Locate the cell with the specified text and output its (X, Y) center coordinate. 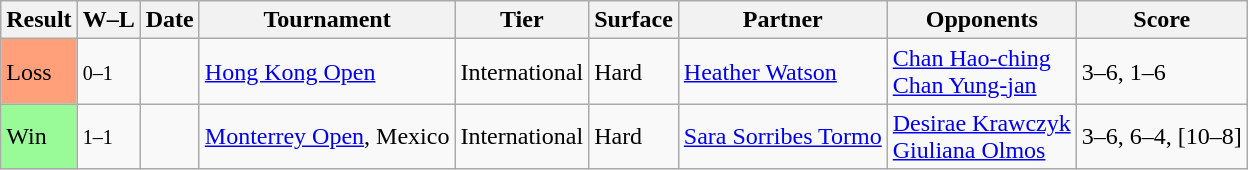
Heather Watson (782, 72)
1–1 (108, 136)
Date (170, 20)
Score (1162, 20)
0–1 (108, 72)
Result (39, 20)
Sara Sorribes Tormo (782, 136)
Opponents (982, 20)
Partner (782, 20)
Tournament (327, 20)
Monterrey Open, Mexico (327, 136)
Hong Kong Open (327, 72)
3–6, 6–4, [10–8] (1162, 136)
W–L (108, 20)
Loss (39, 72)
Tier (522, 20)
Surface (634, 20)
3–6, 1–6 (1162, 72)
Desirae Krawczyk Giuliana Olmos (982, 136)
Win (39, 136)
Chan Hao-ching Chan Yung-jan (982, 72)
